Detect which cell encompasses the target text, then output its [x, y] center coordinate. 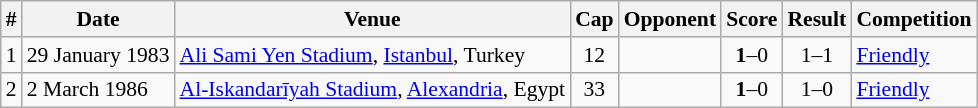
Competition [914, 19]
12 [594, 55]
Date [98, 19]
Al-Iskandarīyah Stadium, Alexandria, Egypt [372, 90]
33 [594, 90]
Ali Sami Yen Stadium, Istanbul, Turkey [372, 55]
Cap [594, 19]
2 [12, 90]
Score [752, 19]
Venue [372, 19]
1–1 [816, 55]
2 March 1986 [98, 90]
Result [816, 19]
29 January 1983 [98, 55]
1 [12, 55]
Opponent [670, 19]
# [12, 19]
